For the text-containing cell, return its midpoint in [x, y] coordinate format. 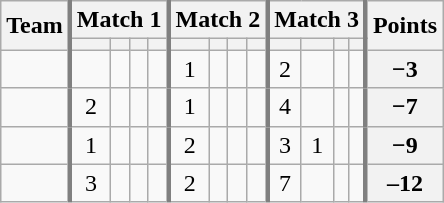
−7 [404, 107]
Points [404, 26]
Team [36, 26]
−3 [404, 69]
–12 [404, 183]
Match 1 [120, 20]
7 [284, 183]
4 [284, 107]
Match 3 [316, 20]
−9 [404, 145]
Match 2 [218, 20]
